From the cell containing the given text, extract its center point as [X, Y] coordinate. 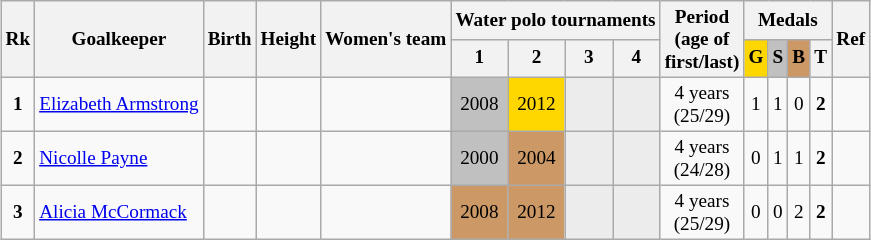
Water polo tournaments [556, 20]
Height [288, 40]
Elizabeth Armstrong [120, 104]
Alicia McCormack [120, 212]
4 years(24/28) [702, 158]
T [821, 58]
2004 [536, 158]
Goalkeeper [120, 40]
Rk [18, 40]
G [756, 58]
Women's team [386, 40]
S [778, 58]
2000 [480, 158]
Period(age offirst/last) [702, 40]
Medals [788, 20]
4 [637, 58]
Nicolle Payne [120, 158]
Ref [851, 40]
Birth [230, 40]
B [799, 58]
